Return the [X, Y] coordinate for the center point of the cell that contains the specified text.  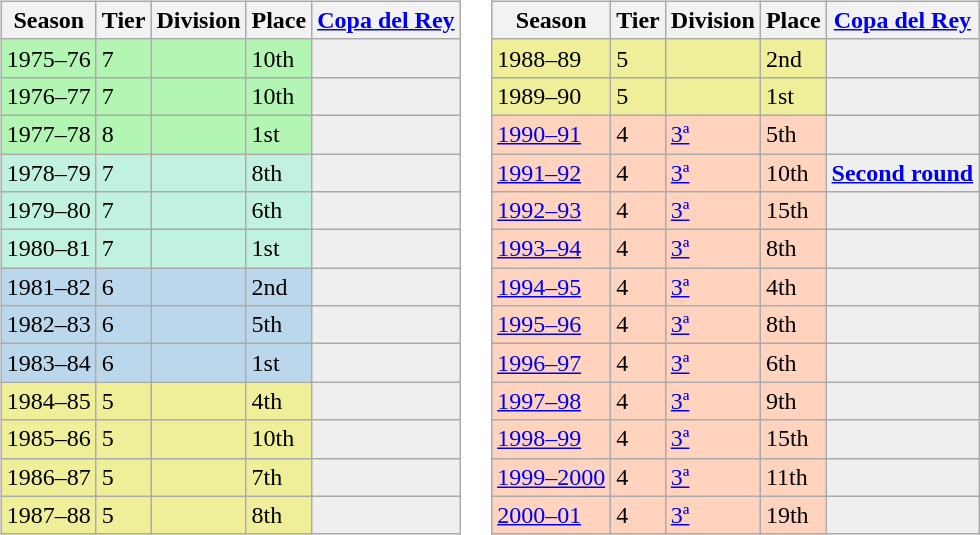
1976–77 [48, 96]
1980–81 [48, 249]
1996–97 [552, 363]
1985–86 [48, 439]
1990–91 [552, 134]
1989–90 [552, 96]
1977–78 [48, 134]
9th [793, 401]
1988–89 [552, 58]
11th [793, 477]
1997–98 [552, 401]
1992–93 [552, 211]
1995–96 [552, 325]
1994–95 [552, 287]
1999–2000 [552, 477]
2000–01 [552, 515]
1987–88 [48, 515]
1975–76 [48, 58]
19th [793, 515]
1979–80 [48, 211]
1983–84 [48, 363]
8 [124, 134]
1998–99 [552, 439]
1986–87 [48, 477]
1978–79 [48, 173]
1991–92 [552, 173]
1993–94 [552, 249]
1981–82 [48, 287]
1982–83 [48, 325]
1984–85 [48, 401]
Second round [902, 173]
7th [279, 477]
